Find where the given text appears and provide that cell's center as [X, Y] coordinate. 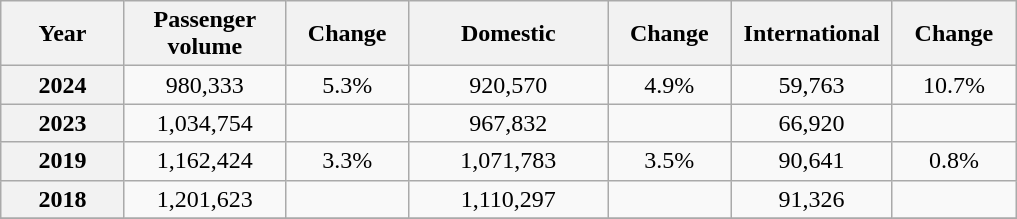
980,333 [204, 85]
Passenger volume [204, 34]
4.9% [670, 85]
2023 [63, 123]
967,832 [508, 123]
2019 [63, 161]
90,641 [812, 161]
Domestic [508, 34]
1,110,297 [508, 199]
1,162,424 [204, 161]
3.5% [670, 161]
1,071,783 [508, 161]
920,570 [508, 85]
Year [63, 34]
2024 [63, 85]
66,920 [812, 123]
International [812, 34]
0.8% [954, 161]
3.3% [347, 161]
5.3% [347, 85]
1,034,754 [204, 123]
1,201,623 [204, 199]
2018 [63, 199]
91,326 [812, 199]
10.7% [954, 85]
59,763 [812, 85]
